Locate the cell with the specified text and output its (X, Y) center coordinate. 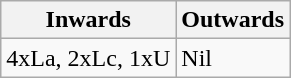
4xLa, 2xLc, 1xU (88, 58)
Inwards (88, 20)
Nil (233, 58)
Outwards (233, 20)
